Capture the cell that displays the provided text and extract its [x, y] central coordinate. 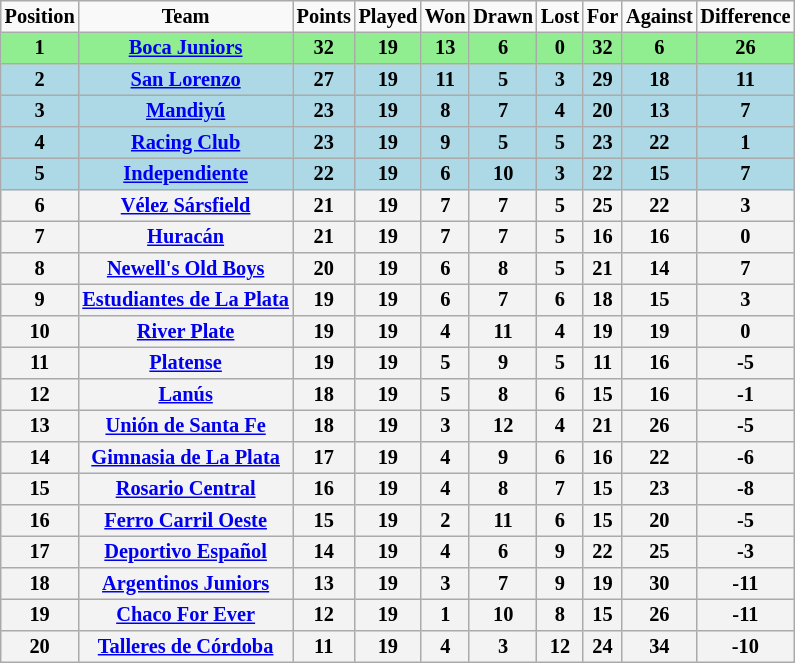
Points [324, 17]
-8 [746, 489]
29 [602, 80]
Gimnasia de La Plata [185, 458]
Mandiyú [185, 111]
Argentinos Juniors [185, 584]
Platense [185, 363]
Team [185, 17]
27 [324, 80]
Unión de Santa Fe [185, 426]
-3 [746, 552]
24 [602, 647]
Talleres de Córdoba [185, 647]
-6 [746, 458]
Against [659, 17]
Rosario Central [185, 489]
Difference [746, 17]
For [602, 17]
Estudiantes de La Plata [185, 300]
-1 [746, 395]
Newell's Old Boys [185, 269]
Position [40, 17]
Chaco For Ever [185, 615]
Played [388, 17]
Lost [560, 17]
Racing Club [185, 143]
Ferro Carril Oeste [185, 521]
-10 [746, 647]
Drawn [503, 17]
Huracán [185, 237]
Won [445, 17]
Vélez Sársfield [185, 206]
San Lorenzo [185, 80]
30 [659, 584]
Boca Juniors [185, 48]
Lanús [185, 395]
River Plate [185, 332]
34 [659, 647]
Deportivo Español [185, 552]
Independiente [185, 174]
